Return (X, Y) of the center of cell containing provided text 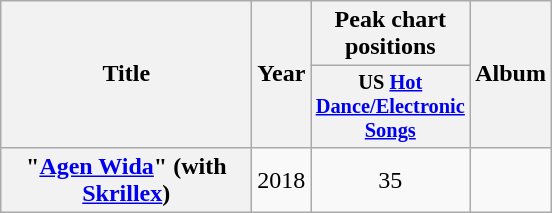
Year (282, 74)
"Agen Wida" (with Skrillex) (126, 180)
Title (126, 74)
2018 (282, 180)
Album (511, 74)
Peak chart positions (390, 34)
35 (390, 180)
US Hot Dance/Electronic Songs (390, 107)
